From the cell containing the given text, extract its center point as [x, y] coordinate. 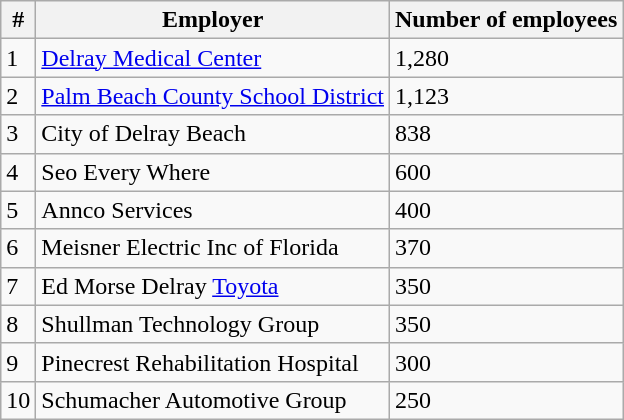
Ed Morse Delray Toyota [213, 286]
Delray Medical Center [213, 58]
5 [18, 210]
370 [506, 248]
4 [18, 172]
Employer [213, 20]
1,123 [506, 96]
1,280 [506, 58]
1 [18, 58]
7 [18, 286]
2 [18, 96]
300 [506, 362]
Palm Beach County School District [213, 96]
9 [18, 362]
Number of employees [506, 20]
# [18, 20]
Pinecrest Rehabilitation Hospital [213, 362]
City of Delray Beach [213, 134]
6 [18, 248]
8 [18, 324]
3 [18, 134]
10 [18, 400]
Seo Every Where [213, 172]
250 [506, 400]
Meisner Electric Inc of Florida [213, 248]
Schumacher Automotive Group [213, 400]
838 [506, 134]
Shullman Technology Group [213, 324]
Annco Services [213, 210]
400 [506, 210]
600 [506, 172]
